Scan for the cell matching the given text and deliver its [X, Y] coordinate at center. 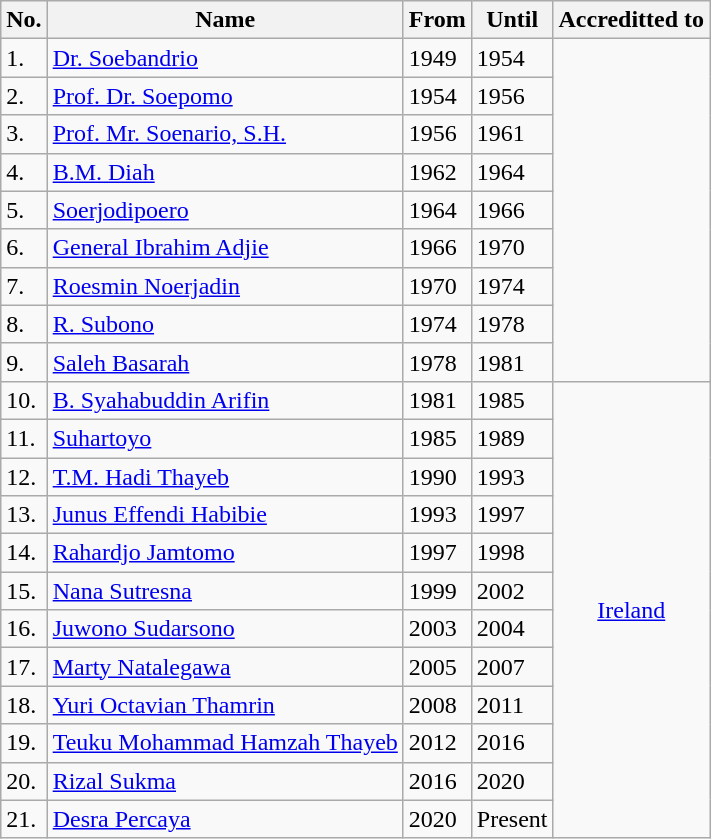
11. [24, 438]
R. Subono [225, 324]
Juwono Sudarsono [225, 629]
14. [24, 553]
1961 [512, 134]
1. [24, 58]
5. [24, 210]
Desra Percaya [225, 819]
15. [24, 591]
2005 [437, 667]
Saleh Basarah [225, 362]
From [437, 20]
Present [512, 819]
B.M. Diah [225, 172]
Yuri Octavian Thamrin [225, 705]
10. [24, 400]
3. [24, 134]
Junus Effendi Habibie [225, 515]
2012 [437, 743]
Rahardjo Jamtomo [225, 553]
12. [24, 477]
2003 [437, 629]
21. [24, 819]
2008 [437, 705]
1998 [512, 553]
Until [512, 20]
Marty Natalegawa [225, 667]
1949 [437, 58]
18. [24, 705]
Roesmin Noerjadin [225, 286]
Accreditted to [632, 20]
2011 [512, 705]
1989 [512, 438]
Rizal Sukma [225, 781]
20. [24, 781]
1999 [437, 591]
2. [24, 96]
8. [24, 324]
T.M. Hadi Thayeb [225, 477]
9. [24, 362]
4. [24, 172]
No. [24, 20]
Dr. Soebandrio [225, 58]
1962 [437, 172]
2007 [512, 667]
B. Syahabuddin Arifin [225, 400]
Teuku Mohammad Hamzah Thayeb [225, 743]
16. [24, 629]
Name [225, 20]
13. [24, 515]
Prof. Mr. Soenario, S.H. [225, 134]
Prof. Dr. Soepomo [225, 96]
6. [24, 248]
Ireland [632, 610]
General Ibrahim Adjie [225, 248]
7. [24, 286]
1990 [437, 477]
Soerjodipoero [225, 210]
2002 [512, 591]
19. [24, 743]
17. [24, 667]
2004 [512, 629]
Suhartoyo [225, 438]
Nana Sutresna [225, 591]
